Return (x, y) of the center of cell containing provided text 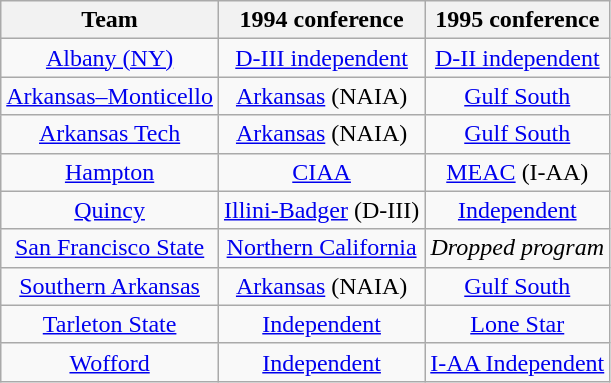
CIAA (321, 172)
Team (110, 20)
MEAC (I-AA) (518, 172)
1994 conference (321, 20)
Illini-Badger (D-III) (321, 210)
Hampton (110, 172)
D-II independent (518, 58)
San Francisco State (110, 248)
Wofford (110, 362)
Tarleton State (110, 324)
D-III independent (321, 58)
Southern Arkansas (110, 286)
Northern California (321, 248)
Dropped program (518, 248)
Quincy (110, 210)
Albany (NY) (110, 58)
1995 conference (518, 20)
I-AA Independent (518, 362)
Lone Star (518, 324)
Arkansas–Monticello (110, 96)
Arkansas Tech (110, 134)
